Find where the given text appears and provide that cell's center as (x, y) coordinate. 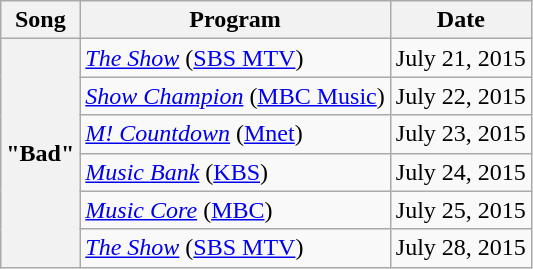
July 23, 2015 (460, 134)
M! Countdown (Mnet) (235, 134)
Show Champion (MBC Music) (235, 96)
July 28, 2015 (460, 248)
Song (40, 20)
"Bad" (40, 153)
July 21, 2015 (460, 58)
July 25, 2015 (460, 210)
July 24, 2015 (460, 172)
Music Bank (KBS) (235, 172)
July 22, 2015 (460, 96)
Music Core (MBC) (235, 210)
Date (460, 20)
Program (235, 20)
